Return [X, Y] of the center of cell containing provided text 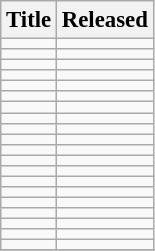
Title [29, 20]
Released [104, 20]
